Detect which cell encompasses the target text, then output its (x, y) center coordinate. 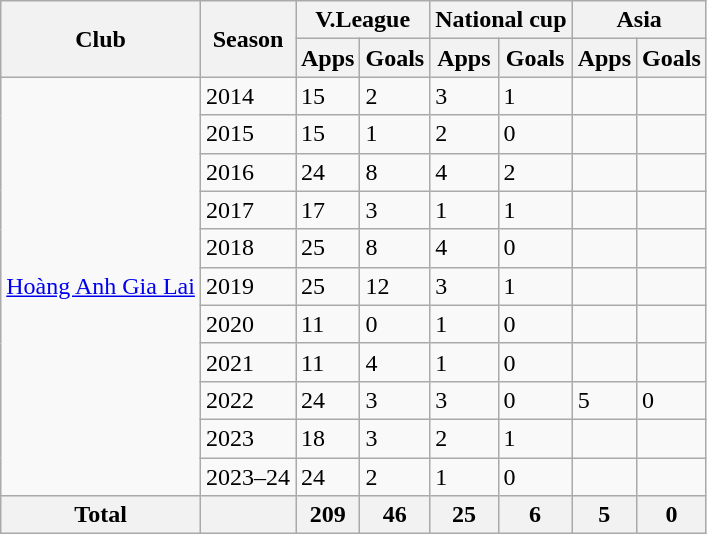
National cup (501, 20)
Club (101, 39)
6 (535, 515)
2021 (248, 362)
Season (248, 39)
2016 (248, 172)
2017 (248, 210)
18 (328, 438)
2023–24 (248, 477)
V.League (363, 20)
2018 (248, 248)
Total (101, 515)
2020 (248, 324)
12 (395, 286)
17 (328, 210)
Hoàng Anh Gia Lai (101, 286)
Asia (639, 20)
2015 (248, 134)
2022 (248, 400)
2014 (248, 96)
209 (328, 515)
2019 (248, 286)
2023 (248, 438)
46 (395, 515)
